Detect which cell encompasses the target text, then output its (X, Y) center coordinate. 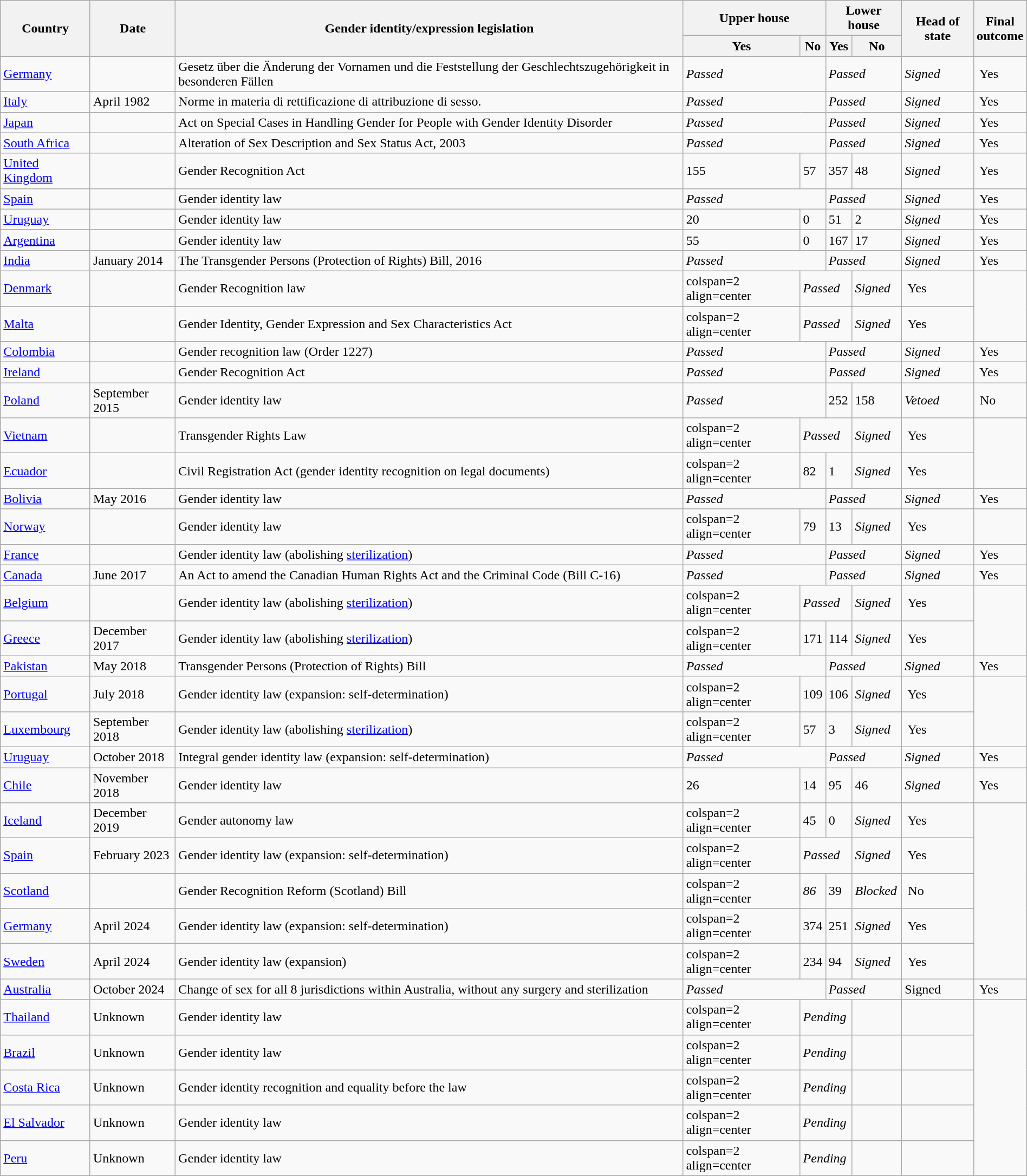
Denmark (45, 288)
Gender identity recognition and equality before the law (429, 1087)
39 (838, 891)
2 (877, 219)
Ecuador (45, 471)
94 (838, 962)
December 2017 (132, 638)
Italy (45, 102)
Peru (45, 1158)
Gender recognition law (Order 1227) (429, 352)
Norway (45, 526)
51 (838, 219)
114 (838, 638)
357 (838, 171)
Integral gender identity law (expansion: self-determination) (429, 757)
Chile (45, 785)
December 2019 (132, 821)
July 2018 (132, 694)
Iceland (45, 821)
106 (838, 694)
Norme in materia di rettificazione di attribuzione di sesso. (429, 102)
Bolivia (45, 499)
Upper house (754, 18)
Head of state (938, 28)
Country (45, 28)
Brazil (45, 1053)
The Transgender Persons (Protection of Rights) Bill, 2016 (429, 260)
252 (838, 401)
14 (812, 785)
48 (877, 171)
1 (838, 471)
February 2023 (132, 855)
October 2018 (132, 757)
Costa Rica (45, 1087)
May 2018 (132, 666)
May 2016 (132, 499)
Poland (45, 401)
Gender Identity, Gender Expression and Sex Characteristics Act (429, 324)
3 (838, 729)
Date (132, 28)
India (45, 260)
82 (812, 471)
158 (877, 401)
Gender identity/expression legislation (429, 28)
June 2017 (132, 575)
South Africa (45, 143)
46 (877, 785)
Portugal (45, 694)
Alteration of Sex Description and Sex Status Act, 2003 (429, 143)
79 (812, 526)
Belgium (45, 603)
374 (812, 926)
17 (877, 240)
Ireland (45, 373)
55 (742, 240)
Luxembourg (45, 729)
26 (742, 785)
November 2018 (132, 785)
Gender autonomy law (429, 821)
Greece (45, 638)
Gesetz über die Änderung der Vornamen und die Feststellung der Geschlechtszugehörigkeit in besonderen Fällen (429, 74)
Argentina (45, 240)
September 2015 (132, 401)
45 (812, 821)
251 (838, 926)
86 (812, 891)
Gender Recognition Reform (Scotland) Bill (429, 891)
Gender identity law (expansion) (429, 962)
Thailand (45, 1017)
France (45, 554)
Finaloutcome (1000, 28)
Transgender Rights Law (429, 435)
171 (812, 638)
234 (812, 962)
155 (742, 171)
Civil Registration Act (gender identity recognition on legal documents) (429, 471)
September 2018 (132, 729)
April 1982 (132, 102)
Transgender Persons (Protection of Rights) Bill (429, 666)
United Kingdom (45, 171)
Vietnam (45, 435)
Canada (45, 575)
Malta (45, 324)
January 2014 (132, 260)
El Salvador (45, 1123)
Blocked (877, 891)
Scotland (45, 891)
Australia (45, 989)
13 (838, 526)
Act on Special Cases in Handling Gender for People with Gender Identity Disorder (429, 122)
Sweden (45, 962)
Gender Recognition law (429, 288)
20 (742, 219)
An Act to amend the Canadian Human Rights Act and the Criminal Code (Bill C-16) (429, 575)
Colombia (45, 352)
167 (838, 240)
109 (812, 694)
Lower house (863, 18)
Vetoed (938, 401)
Change of sex for all 8 jurisdictions within Australia, without any surgery and sterilization (429, 989)
Pakistan (45, 666)
95 (838, 785)
Japan (45, 122)
October 2024 (132, 989)
